From the cell containing the given text, extract its center point as [x, y] coordinate. 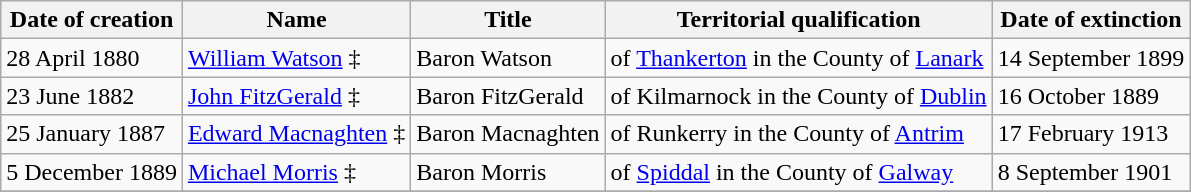
14 September 1899 [1091, 58]
of Kilmarnock in the County of Dublin [798, 96]
of Spiddal in the County of Galway [798, 172]
17 February 1913 [1091, 134]
Date of extinction [1091, 20]
16 October 1889 [1091, 96]
Territorial qualification [798, 20]
Baron Morris [508, 172]
28 April 1880 [92, 58]
Edward Macnaghten ‡ [296, 134]
Baron Watson [508, 58]
5 December 1889 [92, 172]
25 January 1887 [92, 134]
of Thankerton in the County of Lanark [798, 58]
Name [296, 20]
of Runkerry in the County of Antrim [798, 134]
8 September 1901 [1091, 172]
William Watson ‡ [296, 58]
Baron FitzGerald [508, 96]
Michael Morris ‡ [296, 172]
Date of creation [92, 20]
Title [508, 20]
23 June 1882 [92, 96]
Baron Macnaghten [508, 134]
John FitzGerald ‡ [296, 96]
